Locate the cell with the specified text and output its [x, y] center coordinate. 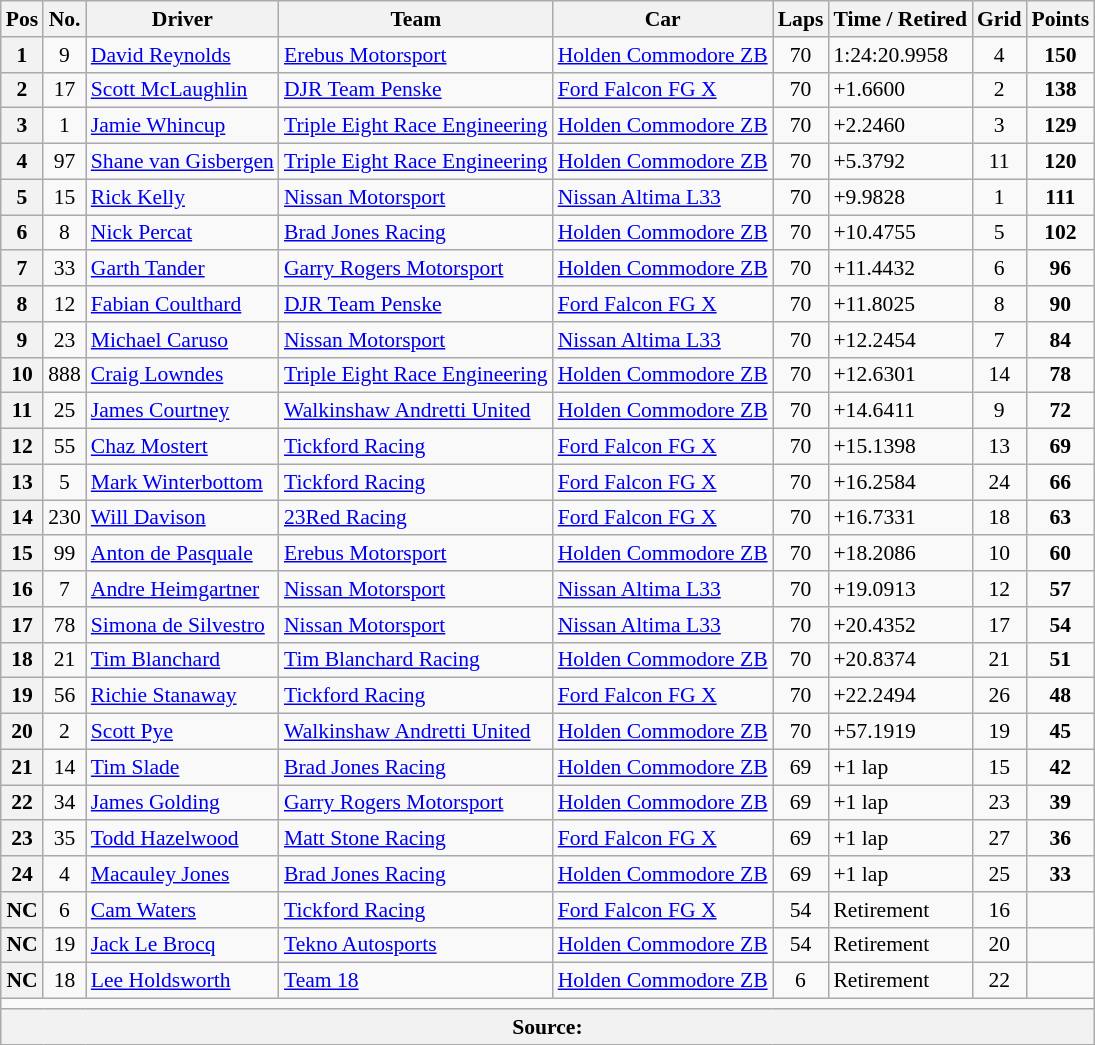
+20.4352 [900, 625]
Pos [22, 19]
48 [1061, 696]
150 [1061, 55]
Will Davison [182, 518]
97 [64, 162]
Tim Blanchard Racing [416, 660]
Chaz Mostert [182, 447]
+16.2584 [900, 482]
42 [1061, 767]
Jack Le Brocq [182, 945]
Team 18 [416, 981]
Tim Slade [182, 767]
Source: [548, 1027]
Michael Caruso [182, 340]
Anton de Pasquale [182, 554]
Driver [182, 19]
27 [1000, 839]
+2.2460 [900, 126]
56 [64, 696]
888 [64, 375]
David Reynolds [182, 55]
Nick Percat [182, 233]
Macauley Jones [182, 874]
138 [1061, 90]
James Golding [182, 803]
Cam Waters [182, 910]
Garth Tander [182, 269]
+5.3792 [900, 162]
Team [416, 19]
+22.2494 [900, 696]
+15.1398 [900, 447]
111 [1061, 197]
26 [1000, 696]
84 [1061, 340]
1:24:20.9958 [900, 55]
Grid [1000, 19]
Tekno Autosports [416, 945]
+18.2086 [900, 554]
55 [64, 447]
Points [1061, 19]
35 [64, 839]
23Red Racing [416, 518]
+12.6301 [900, 375]
90 [1061, 304]
Todd Hazelwood [182, 839]
72 [1061, 411]
+14.6411 [900, 411]
Rick Kelly [182, 197]
No. [64, 19]
James Courtney [182, 411]
Shane van Gisbergen [182, 162]
34 [64, 803]
63 [1061, 518]
Laps [801, 19]
36 [1061, 839]
+19.0913 [900, 589]
+20.8374 [900, 660]
120 [1061, 162]
57 [1061, 589]
+16.7331 [900, 518]
+12.2454 [900, 340]
230 [64, 518]
Simona de Silvestro [182, 625]
+57.1919 [900, 732]
Craig Lowndes [182, 375]
Matt Stone Racing [416, 839]
102 [1061, 233]
+9.9828 [900, 197]
Mark Winterbottom [182, 482]
Andre Heimgartner [182, 589]
+1.6600 [900, 90]
Jamie Whincup [182, 126]
Fabian Coulthard [182, 304]
Lee Holdsworth [182, 981]
45 [1061, 732]
+11.4432 [900, 269]
Car [663, 19]
129 [1061, 126]
51 [1061, 660]
Scott Pye [182, 732]
96 [1061, 269]
Tim Blanchard [182, 660]
99 [64, 554]
Time / Retired [900, 19]
66 [1061, 482]
+10.4755 [900, 233]
60 [1061, 554]
+11.8025 [900, 304]
Richie Stanaway [182, 696]
39 [1061, 803]
Scott McLaughlin [182, 90]
